From the cell containing the given text, extract its center point as [x, y] coordinate. 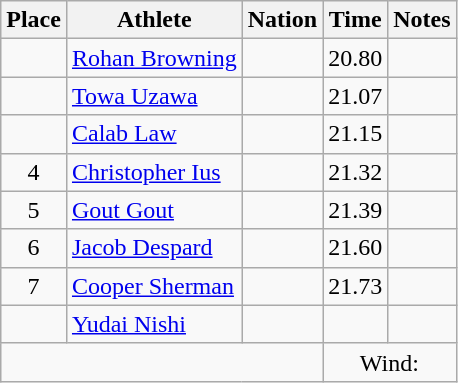
7 [34, 286]
5 [34, 210]
Jacob Despard [154, 248]
21.15 [356, 134]
Nation [282, 20]
Place [34, 20]
20.80 [356, 58]
Time [356, 20]
Cooper Sherman [154, 286]
Wind: [390, 362]
21.60 [356, 248]
21.39 [356, 210]
Towa Uzawa [154, 96]
6 [34, 248]
21.07 [356, 96]
21.73 [356, 286]
Yudai Nishi [154, 324]
4 [34, 172]
Calab Law [154, 134]
Rohan Browning [154, 58]
Christopher Ius [154, 172]
Athlete [154, 20]
Notes [422, 20]
21.32 [356, 172]
Gout Gout [154, 210]
